Find where the given text appears and provide that cell's center as (x, y) coordinate. 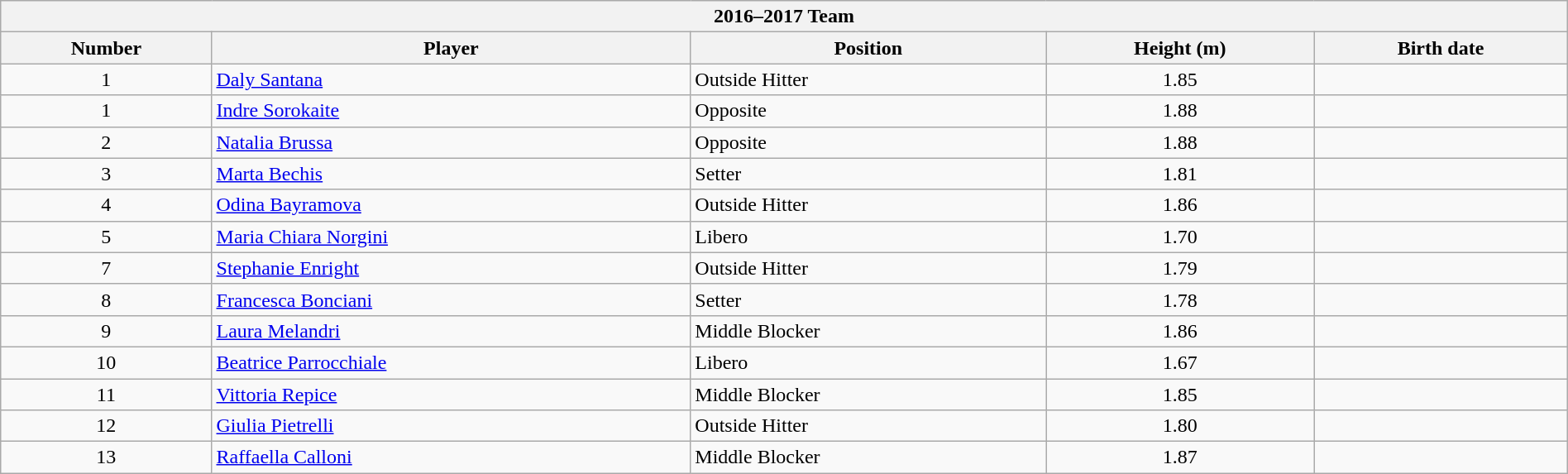
1.79 (1180, 268)
2 (106, 142)
Natalia Brussa (452, 142)
12 (106, 426)
Vittoria Repice (452, 395)
Marta Bechis (452, 174)
11 (106, 395)
1.87 (1180, 457)
Stephanie Enright (452, 268)
Indre Sorokaite (452, 111)
1.70 (1180, 237)
Maria Chiara Norgini (452, 237)
7 (106, 268)
Odina Bayramova (452, 205)
Position (868, 48)
9 (106, 331)
2016–2017 Team (784, 17)
Giulia Pietrelli (452, 426)
Number (106, 48)
4 (106, 205)
3 (106, 174)
Beatrice Parrocchiale (452, 362)
13 (106, 457)
Laura Melandri (452, 331)
Birth date (1441, 48)
1.78 (1180, 299)
10 (106, 362)
Player (452, 48)
1.80 (1180, 426)
Daly Santana (452, 79)
5 (106, 237)
Height (m) (1180, 48)
Francesca Bonciani (452, 299)
1.67 (1180, 362)
Raffaella Calloni (452, 457)
8 (106, 299)
1.81 (1180, 174)
